Locate the cell with the specified text and output its [x, y] center coordinate. 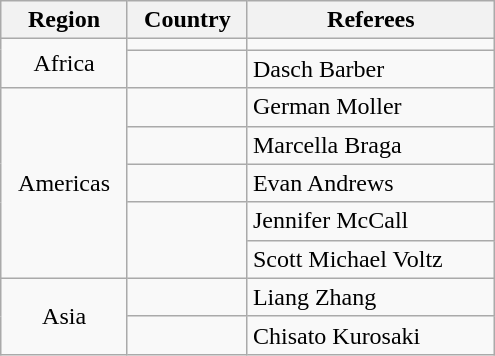
German Moller [370, 107]
Liang Zhang [370, 297]
Referees [370, 20]
Marcella Braga [370, 145]
Asia [64, 316]
Jennifer McCall [370, 221]
Chisato Kurosaki [370, 335]
Scott Michael Voltz [370, 259]
Region [64, 20]
Evan Andrews [370, 183]
Dasch Barber [370, 69]
Country [187, 20]
Africa [64, 64]
Americas [64, 183]
